Detect which cell encompasses the target text, then output its (X, Y) center coordinate. 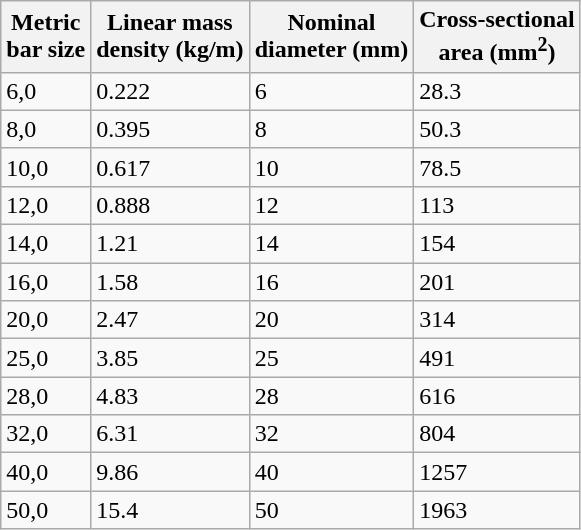
50.3 (498, 129)
2.47 (170, 320)
16 (332, 282)
154 (498, 244)
28 (332, 396)
Cross-sectionalarea (mm2) (498, 37)
25 (332, 358)
25,0 (46, 358)
10 (332, 167)
8 (332, 129)
6,0 (46, 91)
20 (332, 320)
804 (498, 434)
32 (332, 434)
491 (498, 358)
50 (332, 510)
Nominaldiameter (mm) (332, 37)
14 (332, 244)
616 (498, 396)
6 (332, 91)
16,0 (46, 282)
113 (498, 205)
40,0 (46, 472)
32,0 (46, 434)
10,0 (46, 167)
12,0 (46, 205)
314 (498, 320)
0.617 (170, 167)
12 (332, 205)
6.31 (170, 434)
28,0 (46, 396)
1.58 (170, 282)
1.21 (170, 244)
28.3 (498, 91)
9.86 (170, 472)
0.395 (170, 129)
50,0 (46, 510)
Metricbar size (46, 37)
40 (332, 472)
Linear massdensity (kg/m) (170, 37)
8,0 (46, 129)
15.4 (170, 510)
3.85 (170, 358)
20,0 (46, 320)
201 (498, 282)
14,0 (46, 244)
4.83 (170, 396)
78.5 (498, 167)
1257 (498, 472)
1963 (498, 510)
0.222 (170, 91)
0.888 (170, 205)
